Scan for the cell matching the given text and deliver its (x, y) coordinate at center. 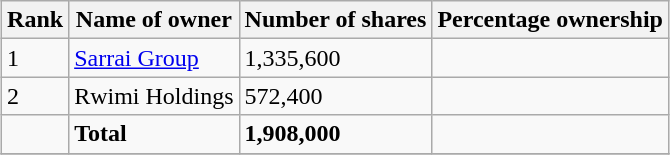
Percentage ownership (550, 20)
1 (36, 58)
1,908,000 (336, 134)
Number of shares (336, 20)
Total (154, 134)
1,335,600 (336, 58)
Name of owner (154, 20)
Rwimi Holdings (154, 96)
Sarrai Group (154, 58)
Rank (36, 20)
2 (36, 96)
572,400 (336, 96)
